Extract the [X, Y] coordinate from the center of the cell holding the provided text.  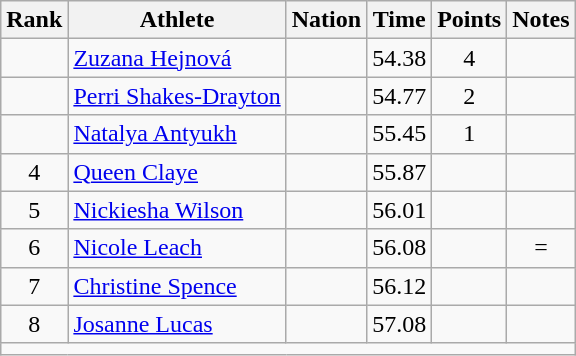
6 [34, 248]
1 [470, 134]
Nation [326, 20]
Rank [34, 20]
Time [400, 20]
Christine Spence [177, 286]
8 [34, 324]
55.45 [400, 134]
Zuzana Hejnová [177, 58]
54.77 [400, 96]
5 [34, 210]
7 [34, 286]
55.87 [400, 172]
56.12 [400, 286]
Points [470, 20]
Athlete [177, 20]
54.38 [400, 58]
= [541, 248]
Natalya Antyukh [177, 134]
Queen Claye [177, 172]
56.08 [400, 248]
Nicole Leach [177, 248]
Perri Shakes-Drayton [177, 96]
Nickiesha Wilson [177, 210]
Josanne Lucas [177, 324]
2 [470, 96]
56.01 [400, 210]
Notes [541, 20]
57.08 [400, 324]
